Return [X, Y] of the center of cell containing provided text 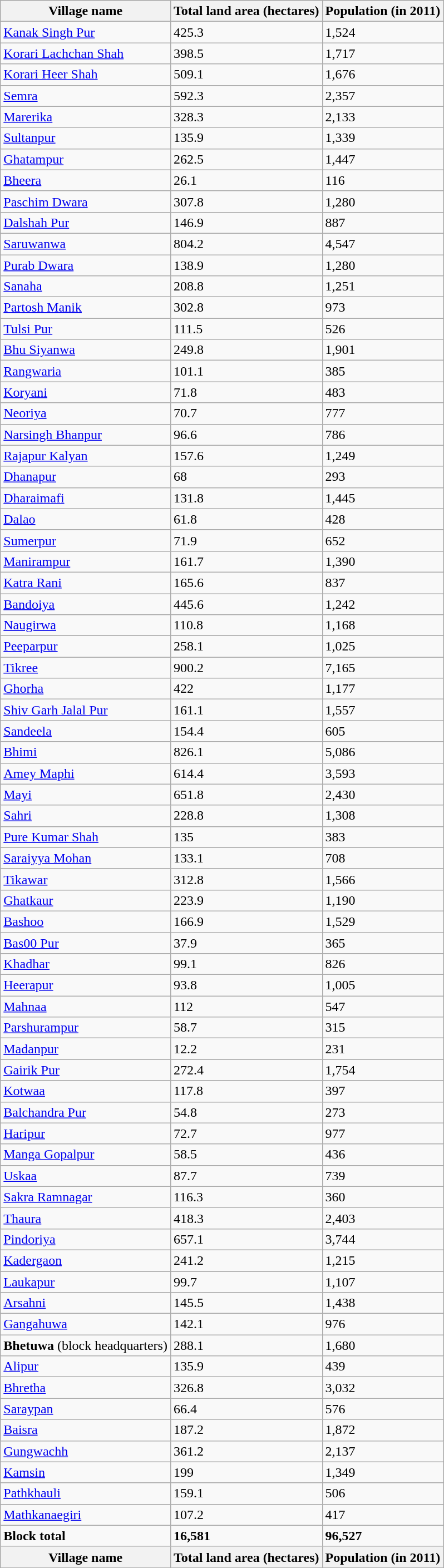
58.5 [246, 1155]
249.8 [246, 350]
1,438 [383, 1303]
Bhretha [86, 1388]
96.6 [246, 435]
1,190 [383, 900]
72.7 [246, 1133]
1,251 [383, 287]
657.1 [246, 1239]
Sultanpur [86, 138]
Khadhar [86, 964]
Block total [86, 1536]
Amey Maphi [86, 773]
Ghatkaur [86, 900]
1,107 [383, 1281]
96,527 [383, 1536]
Kotwaa [86, 1091]
328.3 [246, 117]
12.2 [246, 1049]
37.9 [246, 943]
116.3 [246, 1197]
786 [383, 435]
1,242 [383, 604]
262.5 [246, 159]
483 [383, 392]
Manirampur [86, 561]
223.9 [246, 900]
1,249 [383, 456]
1,339 [383, 138]
142.1 [246, 1324]
Dalao [86, 519]
1,557 [383, 710]
Madanpur [86, 1049]
61.8 [246, 519]
Tikree [86, 668]
107.2 [246, 1515]
2,357 [383, 96]
Gairik Pur [86, 1070]
Manga Gopalpur [86, 1155]
614.4 [246, 773]
1,177 [383, 689]
Narsingh Bhanpur [86, 435]
439 [383, 1367]
58.7 [246, 1028]
157.6 [246, 456]
Sandeela [86, 731]
159.1 [246, 1493]
1,349 [383, 1472]
315 [383, 1028]
Saraypan [86, 1409]
312.8 [246, 879]
16,581 [246, 1536]
87.7 [246, 1176]
2,403 [383, 1218]
397 [383, 1091]
526 [383, 329]
68 [246, 477]
71.8 [246, 392]
70.7 [246, 413]
804.2 [246, 244]
Thaura [86, 1218]
166.9 [246, 921]
1,717 [383, 53]
111.5 [246, 329]
509.1 [246, 75]
Uskaa [86, 1176]
1,524 [383, 32]
Bheera [86, 180]
436 [383, 1155]
Peeparpur [86, 647]
900.2 [246, 668]
133.1 [246, 858]
Katra Rani [86, 583]
Mahnaa [86, 1007]
Shiv Garh Jalal Pur [86, 710]
288.1 [246, 1345]
826 [383, 964]
117.8 [246, 1091]
576 [383, 1409]
Bhetuwa (block headquarters) [86, 1345]
326.8 [246, 1388]
652 [383, 540]
973 [383, 308]
Ghatampur [86, 159]
1,529 [383, 921]
361.2 [246, 1451]
145.5 [246, 1303]
887 [383, 223]
2,137 [383, 1451]
977 [383, 1133]
241.2 [246, 1260]
Sanaha [86, 287]
307.8 [246, 201]
Dharaimafi [86, 498]
1,445 [383, 498]
Parshurampur [86, 1028]
Paschim Dwara [86, 201]
976 [383, 1324]
293 [383, 477]
Tulsi Pur [86, 329]
2,133 [383, 117]
777 [383, 413]
154.4 [246, 731]
Kadergaon [86, 1260]
Saruwanwa [86, 244]
Gangahuwa [86, 1324]
428 [383, 519]
Partosh Manik [86, 308]
131.8 [246, 498]
Korari Lachchan Shah [86, 53]
228.8 [246, 816]
112 [246, 1007]
199 [246, 1472]
258.1 [246, 647]
1,754 [383, 1070]
71.9 [246, 540]
Bhimi [86, 752]
Kamsin [86, 1472]
Saraiyya Mohan [86, 858]
165.6 [246, 583]
Bashoo [86, 921]
99.1 [246, 964]
66.4 [246, 1409]
826.1 [246, 752]
Kanak Singh Pur [86, 32]
Ghorha [86, 689]
3,593 [383, 773]
1,447 [383, 159]
708 [383, 858]
Dalshah Pur [86, 223]
Heerapur [86, 985]
417 [383, 1515]
208.8 [246, 287]
26.1 [246, 180]
425.3 [246, 32]
4,547 [383, 244]
Haripur [86, 1133]
3,744 [383, 1239]
110.8 [246, 625]
1,308 [383, 816]
365 [383, 943]
Mayi [86, 795]
1,215 [383, 1260]
Pure Kumar Shah [86, 837]
1,680 [383, 1345]
302.8 [246, 308]
3,032 [383, 1388]
187.2 [246, 1430]
1,901 [383, 350]
272.4 [246, 1070]
93.8 [246, 985]
Semra [86, 96]
Pathkhauli [86, 1493]
1,005 [383, 985]
445.6 [246, 604]
Sumerpur [86, 540]
99.7 [246, 1281]
1,390 [383, 561]
Bandoiya [86, 604]
Rajapur Kalyan [86, 456]
1,872 [383, 1430]
506 [383, 1493]
Balchandra Pur [86, 1112]
146.9 [246, 223]
Neoriya [86, 413]
Purab Dwara [86, 265]
422 [246, 689]
54.8 [246, 1112]
231 [383, 1049]
Mathkanaegiri [86, 1515]
418.3 [246, 1218]
1,566 [383, 879]
651.8 [246, 795]
7,165 [383, 668]
Sahri [86, 816]
138.9 [246, 265]
Baisra [86, 1430]
Pindoriya [86, 1239]
5,086 [383, 752]
2,430 [383, 795]
1,676 [383, 75]
Dhanapur [86, 477]
Bas00 Pur [86, 943]
383 [383, 837]
360 [383, 1197]
Korari Heer Shah [86, 75]
Alipur [86, 1367]
1,025 [383, 647]
Rangwaria [86, 371]
385 [383, 371]
Sakra Ramnagar [86, 1197]
Naugirwa [86, 625]
398.5 [246, 53]
547 [383, 1007]
605 [383, 731]
116 [383, 180]
Bhu Siyanwa [86, 350]
1,168 [383, 625]
273 [383, 1112]
739 [383, 1176]
161.1 [246, 710]
Marerika [86, 117]
Gungwachh [86, 1451]
135 [246, 837]
592.3 [246, 96]
837 [383, 583]
101.1 [246, 371]
Koryani [86, 392]
Arsahni [86, 1303]
Tikawar [86, 879]
Laukapur [86, 1281]
161.7 [246, 561]
